For the text-containing cell, return its midpoint in (x, y) coordinate format. 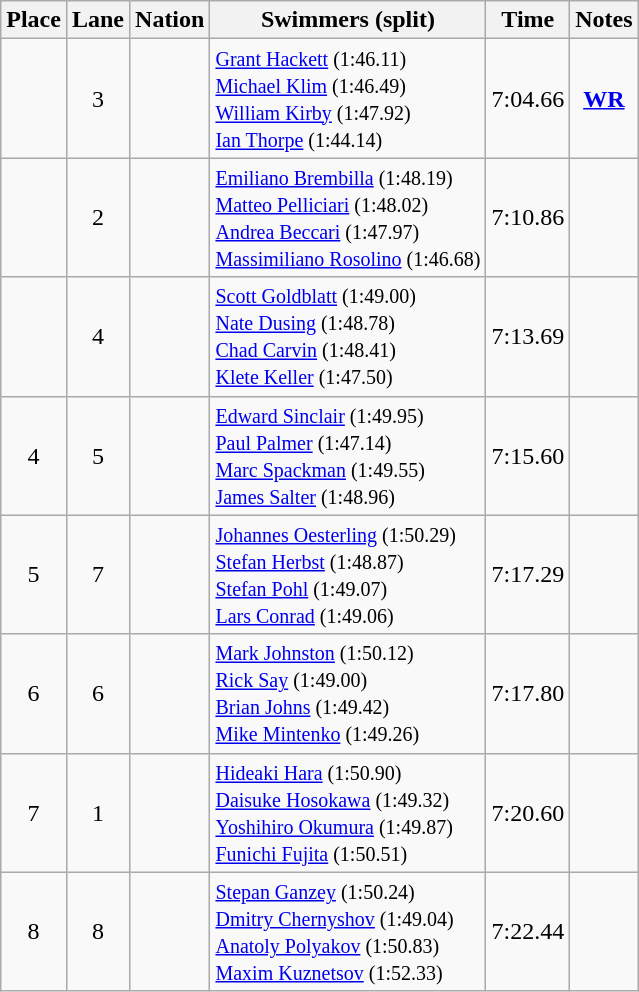
Nation (170, 20)
Johannes Oesterling (1:50.29) Stefan Herbst (1:48.87) Stefan Pohl (1:49.07) Lars Conrad (1:49.06) (348, 574)
Emiliano Brembilla (1:48.19) Matteo Pelliciari (1:48.02) Andrea Beccari (1:47.97) Massimiliano Rosolino (1:46.68) (348, 218)
Place (34, 20)
Stepan Ganzey (1:50.24) Dmitry Chernyshov (1:49.04) Anatoly Polyakov (1:50.83) Maxim Kuznetsov (1:52.33) (348, 932)
7:15.60 (528, 456)
7:13.69 (528, 336)
7:10.86 (528, 218)
Time (528, 20)
WR (604, 98)
1 (98, 812)
7:22.44 (528, 932)
2 (98, 218)
Grant Hackett (1:46.11) Michael Klim (1:46.49) William Kirby (1:47.92) Ian Thorpe (1:44.14) (348, 98)
7:04.66 (528, 98)
Scott Goldblatt (1:49.00) Nate Dusing (1:48.78) Chad Carvin (1:48.41) Klete Keller (1:47.50) (348, 336)
7:20.60 (528, 812)
7:17.80 (528, 694)
Lane (98, 20)
3 (98, 98)
Notes (604, 20)
Edward Sinclair (1:49.95) Paul Palmer (1:47.14) Marc Spackman (1:49.55) James Salter (1:48.96) (348, 456)
Hideaki Hara (1:50.90) Daisuke Hosokawa (1:49.32) Yoshihiro Okumura (1:49.87) Funichi Fujita (1:50.51) (348, 812)
7:17.29 (528, 574)
Swimmers (split) (348, 20)
Mark Johnston (1:50.12) Rick Say (1:49.00) Brian Johns (1:49.42) Mike Mintenko (1:49.26) (348, 694)
